For the text-containing cell, return its midpoint in [x, y] coordinate format. 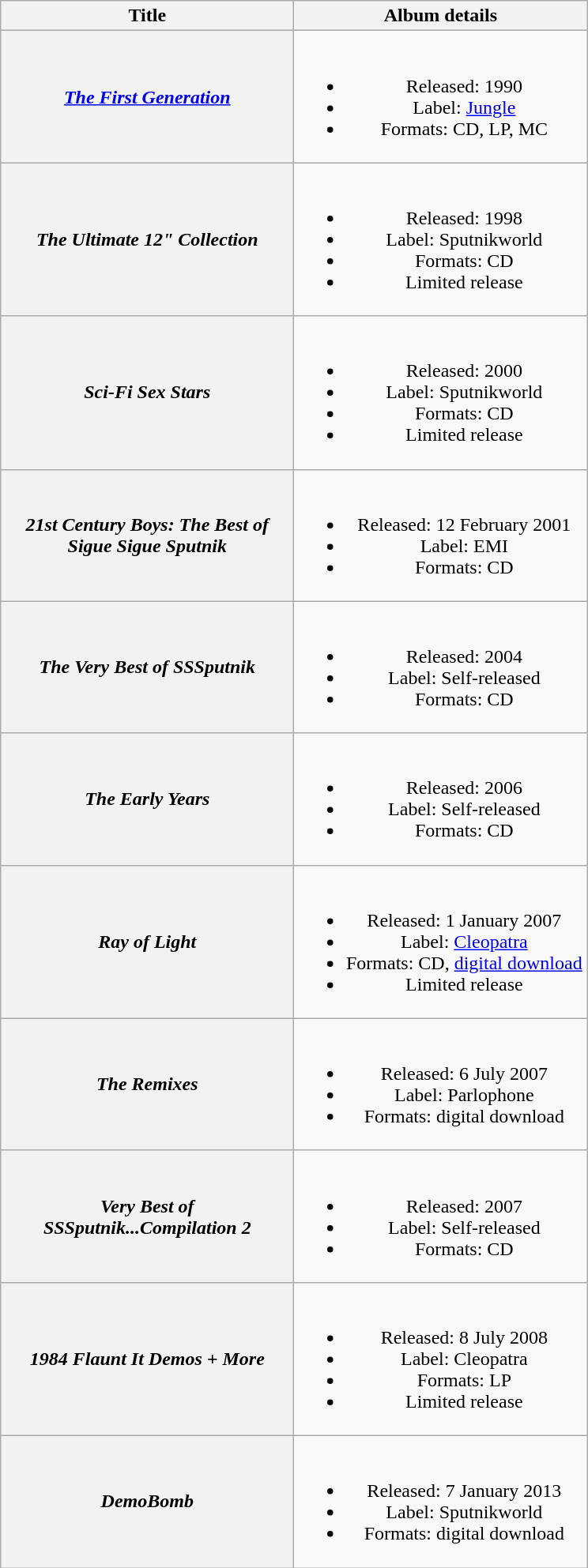
Released: 1990Label: JungleFormats: CD, LP, MC [441, 96]
Very Best of SSSputnik...Compilation 2 [147, 1216]
Album details [441, 16]
The Early Years [147, 799]
The First Generation [147, 96]
21st Century Boys: The Best of Sigue Sigue Sputnik [147, 536]
Released: 1998Label: SputnikworldFormats: CDLimited release [441, 239]
Released: 2006Label: Self-releasedFormats: CD [441, 799]
DemoBomb [147, 1501]
Released: 8 July 2008Label: CleopatraFormats: LPLimited release [441, 1359]
1984 Flaunt It Demos + More [147, 1359]
Released: 7 January 2013Label: SputnikworldFormats: digital download [441, 1501]
Released: 2007Label: Self-releasedFormats: CD [441, 1216]
Ray of Light [147, 942]
Released: 6 July 2007Label: ParlophoneFormats: digital download [441, 1084]
The Remixes [147, 1084]
The Ultimate 12" Collection [147, 239]
The Very Best of SSSputnik [147, 667]
Released: 1 January 2007Label: CleopatraFormats: CD, digital downloadLimited release [441, 942]
Released: 12 February 2001Label: EMIFormats: CD [441, 536]
Sci-Fi Sex Stars [147, 393]
Released: 2000Label: SputnikworldFormats: CDLimited release [441, 393]
Released: 2004Label: Self-releasedFormats: CD [441, 667]
Title [147, 16]
